Search for the cell housing the specified text and yield its (x, y) center coordinate. 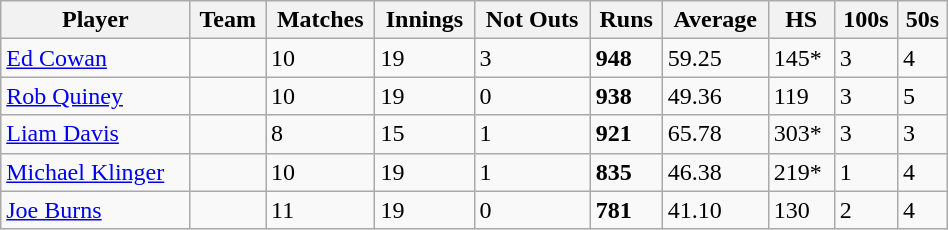
Michael Klinger (96, 172)
Liam Davis (96, 134)
921 (626, 134)
65.78 (715, 134)
303* (801, 134)
HS (801, 20)
Runs (626, 20)
Ed Cowan (96, 58)
145* (801, 58)
130 (801, 210)
2 (866, 210)
49.36 (715, 96)
46.38 (715, 172)
15 (424, 134)
Innings (424, 20)
100s (866, 20)
Rob Quiney (96, 96)
Average (715, 20)
219* (801, 172)
5 (922, 96)
938 (626, 96)
948 (626, 58)
50s (922, 20)
835 (626, 172)
8 (320, 134)
59.25 (715, 58)
781 (626, 210)
41.10 (715, 210)
11 (320, 210)
Joe Burns (96, 210)
Matches (320, 20)
Not Outs (532, 20)
Player (96, 20)
119 (801, 96)
Team (228, 20)
